From the cell containing the given text, extract its center point as (X, Y) coordinate. 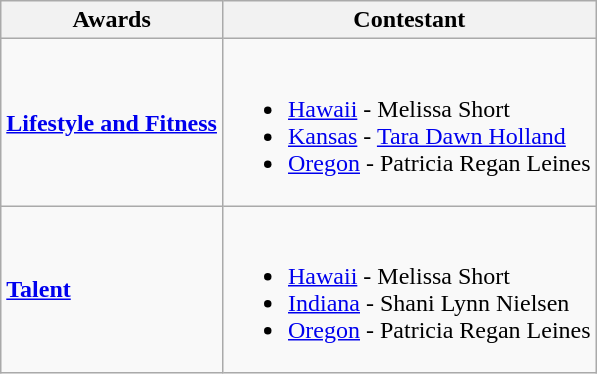
Lifestyle and Fitness (112, 122)
Hawaii - Melissa Short Indiana - Shani Lynn Nielsen Oregon - Patricia Regan Leines (409, 290)
Contestant (409, 20)
Hawaii - Melissa Short Kansas - Tara Dawn Holland Oregon - Patricia Regan Leines (409, 122)
Awards (112, 20)
Talent (112, 290)
